Detect which cell encompasses the target text, then output its [X, Y] center coordinate. 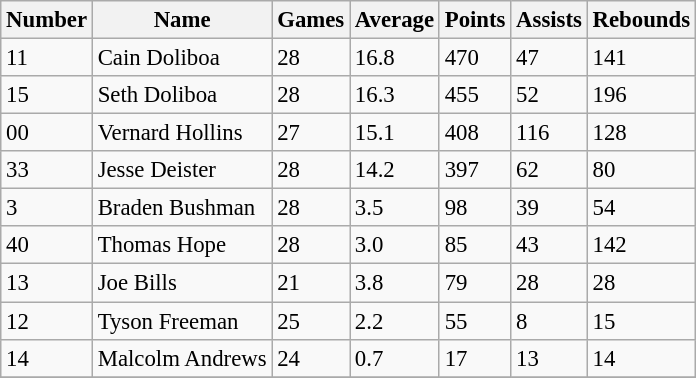
141 [641, 58]
470 [474, 58]
Thomas Hope [182, 245]
Joe Bills [182, 283]
79 [474, 283]
Points [474, 20]
62 [549, 170]
116 [549, 133]
52 [549, 95]
Rebounds [641, 20]
3.5 [395, 208]
196 [641, 95]
14.2 [395, 170]
Seth Doliboa [182, 95]
Tyson Freeman [182, 321]
15.1 [395, 133]
43 [549, 245]
Number [47, 20]
85 [474, 245]
24 [311, 358]
16.8 [395, 58]
Games [311, 20]
27 [311, 133]
39 [549, 208]
Malcolm Andrews [182, 358]
12 [47, 321]
00 [47, 133]
2.2 [395, 321]
25 [311, 321]
Name [182, 20]
17 [474, 358]
47 [549, 58]
11 [47, 58]
3.8 [395, 283]
Assists [549, 20]
54 [641, 208]
8 [549, 321]
21 [311, 283]
3 [47, 208]
3.0 [395, 245]
408 [474, 133]
33 [47, 170]
80 [641, 170]
98 [474, 208]
55 [474, 321]
40 [47, 245]
128 [641, 133]
16.3 [395, 95]
Vernard Hollins [182, 133]
Average [395, 20]
0.7 [395, 358]
Cain Doliboa [182, 58]
Braden Bushman [182, 208]
142 [641, 245]
455 [474, 95]
397 [474, 170]
Jesse Deister [182, 170]
